Return (x, y) of the center of cell containing provided text 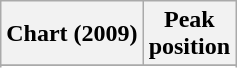
Peakposition (189, 34)
Chart (2009) (72, 34)
